Locate the cell with the specified text and output its (x, y) center coordinate. 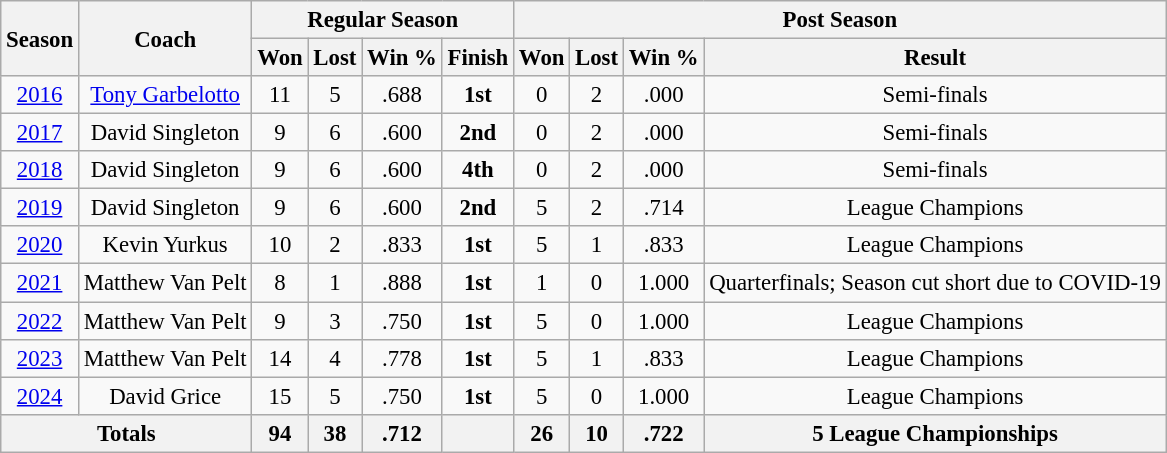
2021 (40, 283)
8 (280, 283)
Kevin Yurkus (164, 245)
4 (335, 358)
Coach (164, 38)
Tony Garbelotto (164, 95)
.688 (402, 95)
2023 (40, 358)
38 (335, 433)
Season (40, 38)
26 (542, 433)
4th (478, 170)
.778 (402, 358)
2018 (40, 170)
Result (935, 58)
.722 (663, 433)
15 (280, 396)
Quarterfinals; Season cut short due to COVID-19 (935, 283)
.712 (402, 433)
Regular Season (383, 20)
.888 (402, 283)
David Grice (164, 396)
2017 (40, 133)
Totals (126, 433)
2019 (40, 208)
Finish (478, 58)
14 (280, 358)
2016 (40, 95)
11 (280, 95)
Post Season (840, 20)
2020 (40, 245)
2024 (40, 396)
94 (280, 433)
2022 (40, 321)
.714 (663, 208)
3 (335, 321)
5 League Championships (935, 433)
